Locate the cell with the specified text and output its (X, Y) center coordinate. 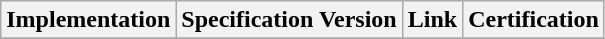
Specification Version (289, 20)
Link (432, 20)
Certification (534, 20)
Implementation (88, 20)
